Search for the cell housing the specified text and yield its (x, y) center coordinate. 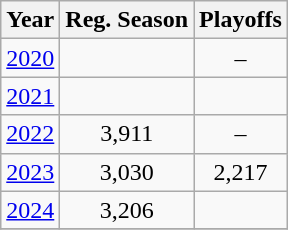
3,030 (127, 172)
3,911 (127, 134)
2,217 (241, 172)
Reg. Season (127, 20)
2021 (30, 96)
Year (30, 20)
2022 (30, 134)
2024 (30, 210)
2020 (30, 58)
2023 (30, 172)
Playoffs (241, 20)
3,206 (127, 210)
